Pinpoint the cell where the given text exists, returning its (X, Y) midpoint coordinate. 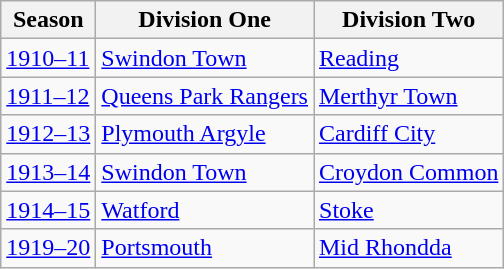
1911–12 (48, 96)
Cardiff City (409, 134)
1912–13 (48, 134)
Division Two (409, 20)
Mid Rhondda (409, 248)
1913–14 (48, 172)
Merthyr Town (409, 96)
Portsmouth (205, 248)
1919–20 (48, 248)
Reading (409, 58)
Division One (205, 20)
Watford (205, 210)
Croydon Common (409, 172)
1914–15 (48, 210)
Season (48, 20)
Plymouth Argyle (205, 134)
Queens Park Rangers (205, 96)
Stoke (409, 210)
1910–11 (48, 58)
